Determine the (x, y) coordinate at the center of the cell enclosing the given text.  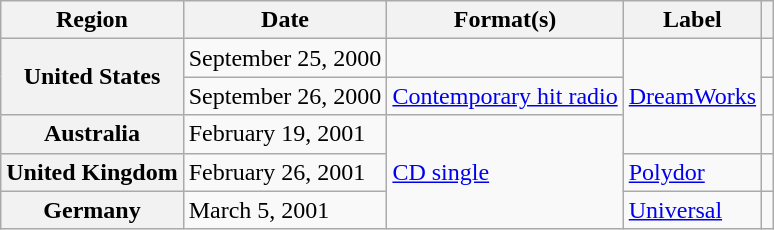
September 26, 2000 (285, 96)
Format(s) (505, 20)
February 26, 2001 (285, 172)
Australia (92, 134)
Label (692, 20)
Date (285, 20)
DreamWorks (692, 96)
United States (92, 77)
February 19, 2001 (285, 134)
Polydor (692, 172)
CD single (505, 172)
Germany (92, 210)
United Kingdom (92, 172)
Region (92, 20)
Universal (692, 210)
September 25, 2000 (285, 58)
Contemporary hit radio (505, 96)
March 5, 2001 (285, 210)
